Provide the [X, Y] coordinate of the cell's center where the given text is located.  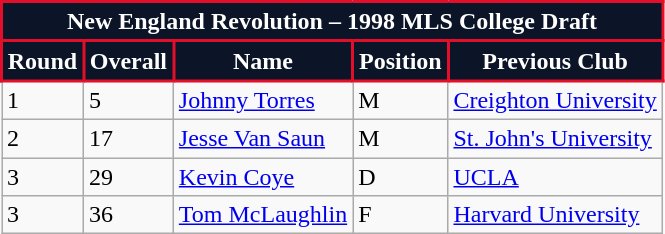
F [400, 215]
UCLA [555, 177]
29 [128, 177]
Harvard University [555, 215]
Name [262, 61]
Overall [128, 61]
Previous Club [555, 61]
Johnny Torres [262, 100]
Creighton University [555, 100]
17 [128, 138]
Round [43, 61]
St. John's University [555, 138]
2 [43, 138]
New England Revolution – 1998 MLS College Draft [332, 22]
Tom McLaughlin [262, 215]
Jesse Van Saun [262, 138]
D [400, 177]
1 [43, 100]
Kevin Coye [262, 177]
5 [128, 100]
36 [128, 215]
Position [400, 61]
